Determine the [x, y] coordinate at the center of the cell enclosing the given text.  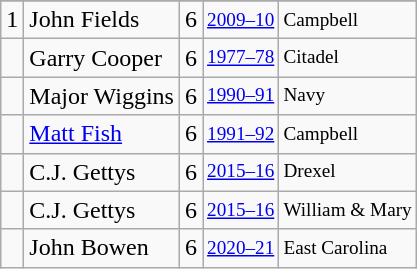
1 [12, 20]
John Bowen [102, 248]
Garry Cooper [102, 58]
Citadel [348, 58]
1977–78 [241, 58]
1991–92 [241, 134]
Navy [348, 96]
John Fields [102, 20]
William & Mary [348, 210]
1990–91 [241, 96]
Matt Fish [102, 134]
2020–21 [241, 248]
Major Wiggins [102, 96]
East Carolina [348, 248]
Drexel [348, 172]
2009–10 [241, 20]
